Scan for the cell matching the given text and deliver its (X, Y) coordinate at center. 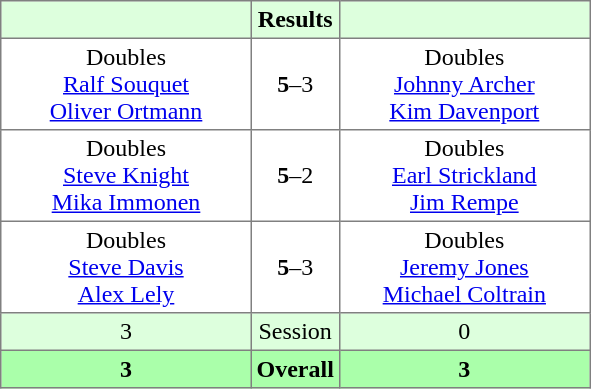
DoublesEarl StricklandJim Rempe (464, 176)
Session (295, 332)
DoublesSteve KnightMika Immonen (126, 176)
5–2 (295, 176)
DoublesJohnny ArcherKim Davenport (464, 84)
Results (295, 20)
DoublesSteve DavisAlex Lely (126, 267)
Overall (295, 369)
0 (464, 332)
DoublesRalf SouquetOliver Ortmann (126, 84)
DoublesJeremy JonesMichael Coltrain (464, 267)
